Output the [X, Y] coordinate of the center of the cell containing the given text.  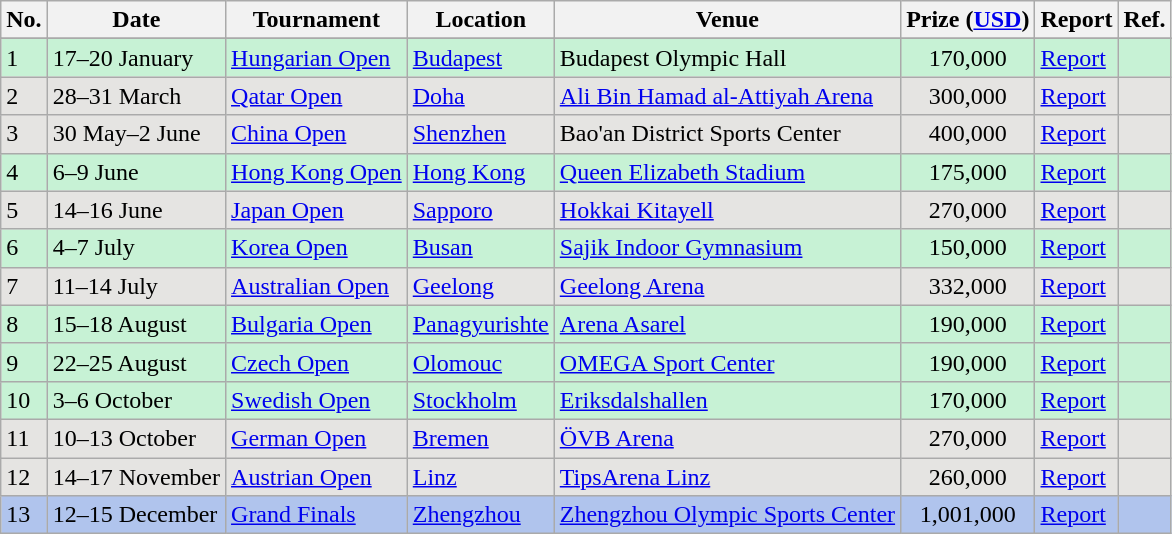
15–18 August [136, 324]
13 [24, 515]
TipsArena Linz [727, 477]
14–17 November [136, 477]
6 [24, 248]
Budapest [480, 58]
Czech Open [317, 362]
10 [24, 400]
14–16 June [136, 210]
400,000 [968, 134]
260,000 [968, 477]
No. [24, 20]
1,001,000 [968, 515]
Eriksdalshallen [727, 400]
3–6 October [136, 400]
12 [24, 477]
Geelong [480, 286]
Location [480, 20]
Busan [480, 248]
Hong Kong [480, 172]
Austrian Open [317, 477]
9 [24, 362]
22–25 August [136, 362]
8 [24, 324]
300,000 [968, 96]
Zhengzhou [480, 515]
Qatar Open [317, 96]
5 [24, 210]
Hungarian Open [317, 58]
Australian Open [317, 286]
Arena Asarel [727, 324]
Geelong Arena [727, 286]
Stockholm [480, 400]
28–31 March [136, 96]
Venue [727, 20]
Hong Kong Open [317, 172]
Tournament [317, 20]
Swedish Open [317, 400]
Japan Open [317, 210]
Prize (USD) [968, 20]
1 [24, 58]
3 [24, 134]
Korea Open [317, 248]
2 [24, 96]
11 [24, 438]
China Open [317, 134]
12–15 December [136, 515]
Bulgaria Open [317, 324]
OMEGA Sport Center [727, 362]
7 [24, 286]
Date [136, 20]
Sajik Indoor Gymnasium [727, 248]
Bao'an District Sports Center [727, 134]
10–13 October [136, 438]
ÖVB Arena [727, 438]
Linz [480, 477]
Grand Finals [317, 515]
150,000 [968, 248]
Panagyurishte [480, 324]
Budapest Olympic Hall [727, 58]
4–7 July [136, 248]
Olomouc [480, 362]
Shenzhen [480, 134]
Ali Bin Hamad al-Attiyah Arena [727, 96]
175,000 [968, 172]
Zhengzhou Olympic Sports Center [727, 515]
11–14 July [136, 286]
332,000 [968, 286]
17–20 January [136, 58]
Doha [480, 96]
Sapporo [480, 210]
Queen Elizabeth Stadium [727, 172]
German Open [317, 438]
30 May–2 June [136, 134]
Bremen [480, 438]
Ref. [1144, 20]
4 [24, 172]
Hokkai Kitayell [727, 210]
6–9 June [136, 172]
